Pinpoint the cell where the given text exists, returning its [x, y] midpoint coordinate. 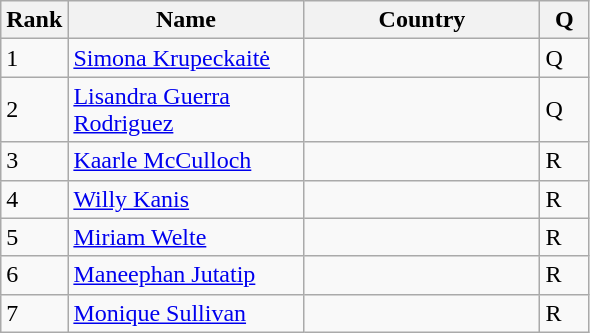
7 [34, 313]
Rank [34, 20]
6 [34, 275]
5 [34, 237]
2 [34, 110]
Country [422, 20]
4 [34, 199]
Willy Kanis [186, 199]
Monique Sullivan [186, 313]
Kaarle McCulloch [186, 161]
1 [34, 58]
3 [34, 161]
Name [186, 20]
Maneephan Jutatip [186, 275]
Simona Krupeckaitė [186, 58]
Miriam Welte [186, 237]
Lisandra Guerra Rodriguez [186, 110]
